Return the (X, Y) coordinate for the center point of the cell that contains the specified text.  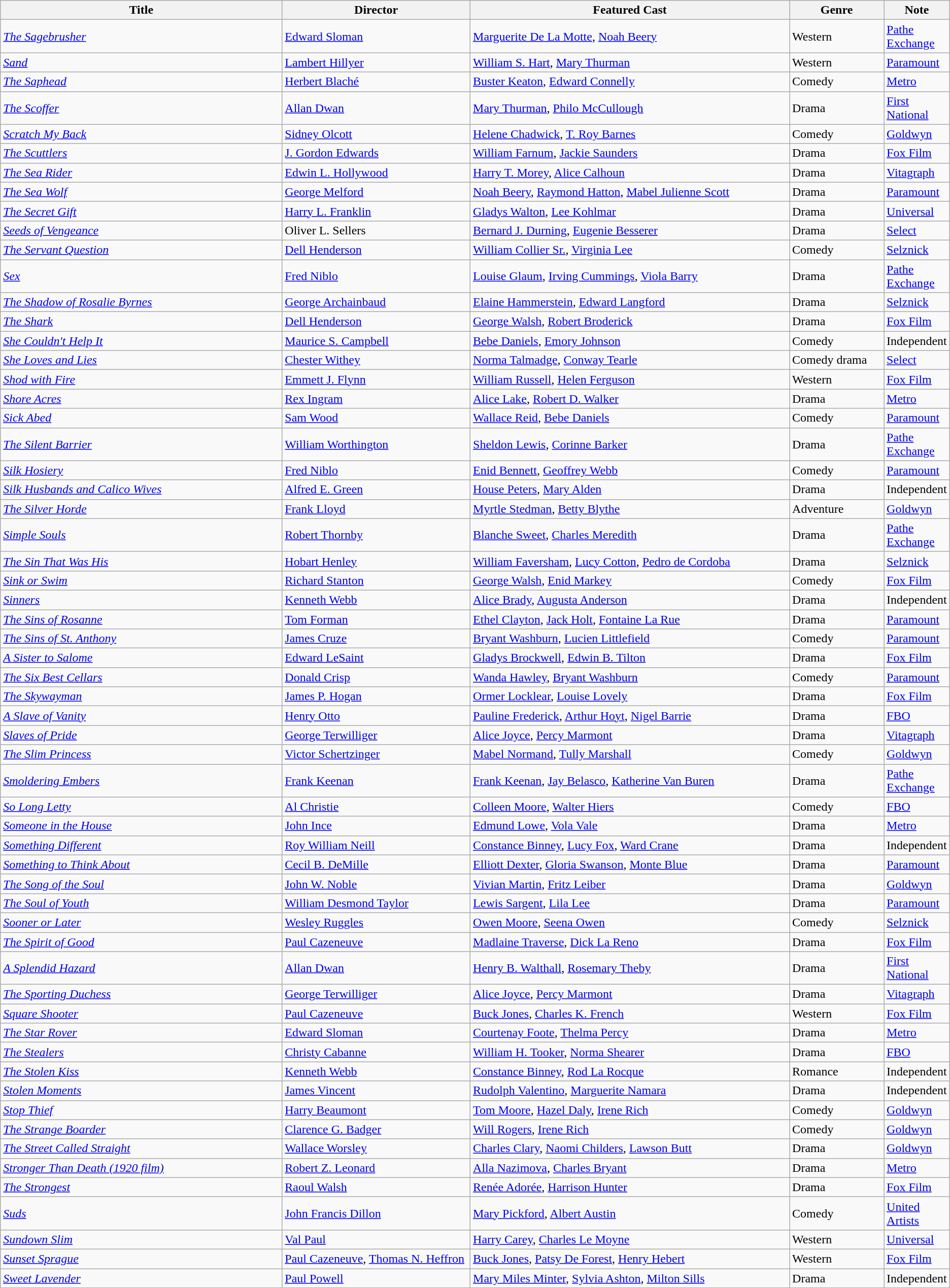
Clarence G. Badger (377, 1129)
Bebe Daniels, Emory Johnson (630, 341)
Something Different (141, 845)
William S. Hart, Mary Thurman (630, 62)
Chester Withey (377, 360)
William Russell, Helen Ferguson (630, 379)
Frank Keenan, Jay Belasco, Katherine Van Buren (630, 780)
Owen Moore, Seena Owen (630, 922)
The Scoffer (141, 108)
Tom Moore, Hazel Daly, Irene Rich (630, 1110)
Sinners (141, 600)
A Slave of Vanity (141, 716)
Something to Think About (141, 864)
Stolen Moments (141, 1091)
Marguerite De La Motte, Noah Beery (630, 37)
The Song of the Soul (141, 884)
The Sin That Was His (141, 561)
Square Shooter (141, 1014)
Myrtle Stedman, Betty Blythe (630, 509)
Charles Clary, Naomi Childers, Lawson Butt (630, 1148)
Harry T. Morey, Alice Calhoun (630, 172)
Hobart Henley (377, 561)
Harry Beaumont (377, 1110)
Louise Glaum, Irving Cummings, Viola Barry (630, 276)
Alfred E. Green (377, 490)
Constance Binney, Lucy Fox, Ward Crane (630, 845)
Rex Ingram (377, 399)
Romance (837, 1071)
Wallace Reid, Bebe Daniels (630, 418)
Henry B. Walthall, Rosemary Theby (630, 968)
Frank Lloyd (377, 509)
Rudolph Valentino, Marguerite Namara (630, 1091)
Sunset Sprague (141, 1259)
Title (141, 10)
George Walsh, Enid Markey (630, 580)
Genre (837, 10)
Bryant Washburn, Lucien Littlefield (630, 639)
J. Gordon Edwards (377, 153)
Bernard J. Durning, Eugenie Besserer (630, 230)
Tom Forman (377, 619)
Richard Stanton (377, 580)
Raoul Walsh (377, 1187)
Sundown Slim (141, 1239)
Blanche Sweet, Charles Meredith (630, 535)
The Servant Question (141, 250)
The Slim Princess (141, 754)
United Artists (917, 1213)
Alla Nazimova, Charles Bryant (630, 1168)
The Spirit of Good (141, 942)
William Collier Sr., Virginia Lee (630, 250)
Elliott Dexter, Gloria Swanson, Monte Blue (630, 864)
The Sea Wolf (141, 192)
Cecil B. DeMille (377, 864)
So Long Letty (141, 807)
Gladys Brockwell, Edwin B. Tilton (630, 658)
She Couldn't Help It (141, 341)
Alice Lake, Robert D. Walker (630, 399)
Sooner or Later (141, 922)
William Faversham, Lucy Cotton, Pedro de Cordoba (630, 561)
Harry Carey, Charles Le Moyne (630, 1239)
Constance Binney, Rod La Rocque (630, 1071)
Wallace Worsley (377, 1148)
Victor Schertzinger (377, 754)
The Silver Horde (141, 509)
Buck Jones, Charles K. French (630, 1014)
The Strongest (141, 1187)
The Six Best Cellars (141, 677)
Stop Thief (141, 1110)
The Street Called Straight (141, 1148)
Noah Beery, Raymond Hatton, Mabel Julienne Scott (630, 192)
Sweet Lavender (141, 1278)
The Sins of St. Anthony (141, 639)
Emmett J. Flynn (377, 379)
Vivian Martin, Fritz Leiber (630, 884)
The Silent Barrier (141, 444)
Mary Pickford, Albert Austin (630, 1213)
Norma Talmadge, Conway Tearle (630, 360)
Sex (141, 276)
Madlaine Traverse, Dick La Reno (630, 942)
The Sporting Duchess (141, 994)
Maurice S. Campbell (377, 341)
Buster Keaton, Edward Connelly (630, 82)
Courtenay Foote, Thelma Percy (630, 1033)
Al Christie (377, 807)
The Shark (141, 322)
Simple Souls (141, 535)
Director (377, 10)
Mary Thurman, Philo McCullough (630, 108)
Featured Cast (630, 10)
Ethel Clayton, Jack Holt, Fontaine La Rue (630, 619)
Note (917, 10)
Herbert Blaché (377, 82)
The Sins of Rosanne (141, 619)
Lewis Sargent, Lila Lee (630, 903)
Helene Chadwick, T. Roy Barnes (630, 134)
Paul Powell (377, 1278)
The Secret Gift (141, 211)
William Worthington (377, 444)
She Loves and Lies (141, 360)
Shod with Fire (141, 379)
Enid Bennett, Geoffrey Webb (630, 470)
Sick Abed (141, 418)
Ormer Locklear, Louise Lovely (630, 697)
The Strange Boarder (141, 1129)
Colleen Moore, Walter Hiers (630, 807)
The Skywayman (141, 697)
James Cruze (377, 639)
Adventure (837, 509)
The Stealers (141, 1052)
Roy William Neill (377, 845)
Will Rogers, Irene Rich (630, 1129)
Oliver L. Sellers (377, 230)
Slaves of Pride (141, 735)
The Star Rover (141, 1033)
Sink or Swim (141, 580)
Sheldon Lewis, Corinne Barker (630, 444)
Sidney Olcott (377, 134)
The Soul of Youth (141, 903)
House Peters, Mary Alden (630, 490)
George Melford (377, 192)
Mabel Normand, Tully Marshall (630, 754)
Stronger Than Death (1920 film) (141, 1168)
Edwin L. Hollywood (377, 172)
The Saphead (141, 82)
James P. Hogan (377, 697)
John W. Noble (377, 884)
Sam Wood (377, 418)
Harry L. Franklin (377, 211)
Edward LeSaint (377, 658)
Wesley Ruggles (377, 922)
Paul Cazeneuve, Thomas N. Heffron (377, 1259)
George Walsh, Robert Broderick (630, 322)
Christy Cabanne (377, 1052)
Suds (141, 1213)
William Desmond Taylor (377, 903)
Shore Acres (141, 399)
Val Paul (377, 1239)
A Splendid Hazard (141, 968)
Sand (141, 62)
William Farnum, Jackie Saunders (630, 153)
Alice Brady, Augusta Anderson (630, 600)
Seeds of Vengeance (141, 230)
John Ince (377, 826)
Elaine Hammerstein, Edward Langford (630, 302)
William H. Tooker, Norma Shearer (630, 1052)
Someone in the House (141, 826)
John Francis Dillon (377, 1213)
Robert Z. Leonard (377, 1168)
Renée Adorée, Harrison Hunter (630, 1187)
A Sister to Salome (141, 658)
Buck Jones, Patsy De Forest, Henry Hebert (630, 1259)
Comedy drama (837, 360)
Scratch My Back (141, 134)
Silk Husbands and Calico Wives (141, 490)
The Stolen Kiss (141, 1071)
The Shadow of Rosalie Byrnes (141, 302)
Wanda Hawley, Bryant Washburn (630, 677)
Henry Otto (377, 716)
The Sea Rider (141, 172)
Frank Keenan (377, 780)
Mary Miles Minter, Sylvia Ashton, Milton Sills (630, 1278)
George Archainbaud (377, 302)
Smoldering Embers (141, 780)
The Sagebrusher (141, 37)
The Scuttlers (141, 153)
Donald Crisp (377, 677)
Edmund Lowe, Vola Vale (630, 826)
Lambert Hillyer (377, 62)
Gladys Walton, Lee Kohlmar (630, 211)
James Vincent (377, 1091)
Pauline Frederick, Arthur Hoyt, Nigel Barrie (630, 716)
Silk Hosiery (141, 470)
Robert Thornby (377, 535)
